Output the (X, Y) coordinate of the center of the cell containing the given text.  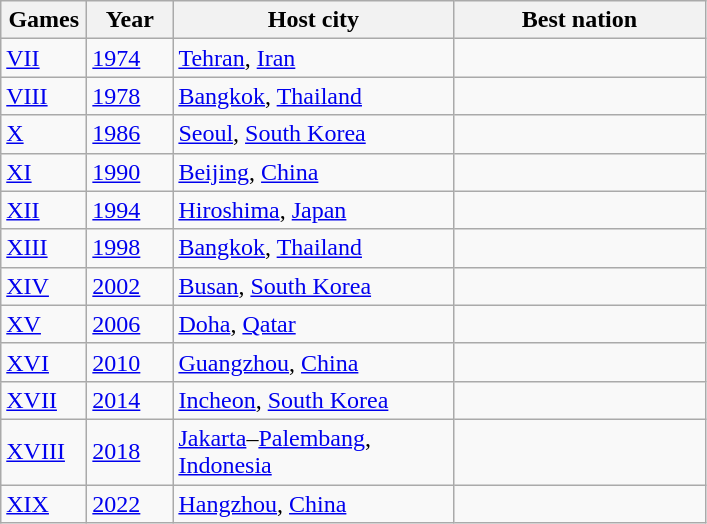
XII (44, 210)
Games (44, 20)
Tehran, Iran (314, 58)
2022 (130, 503)
Doha, Qatar (314, 324)
Hangzhou, China (314, 503)
Year (130, 20)
1998 (130, 248)
1990 (130, 172)
Guangzhou, China (314, 362)
X (44, 134)
2006 (130, 324)
XVII (44, 400)
1974 (130, 58)
Host city (314, 20)
1978 (130, 96)
1994 (130, 210)
Hiroshima, Japan (314, 210)
XVIII (44, 452)
Best nation (580, 20)
2018 (130, 452)
Seoul, South Korea (314, 134)
2014 (130, 400)
XIV (44, 286)
XV (44, 324)
XIX (44, 503)
VII (44, 58)
Beijing, China (314, 172)
XI (44, 172)
2010 (130, 362)
XVI (44, 362)
XIII (44, 248)
2002 (130, 286)
Jakarta–Palembang, Indonesia (314, 452)
Busan, South Korea (314, 286)
1986 (130, 134)
Incheon, South Korea (314, 400)
VIII (44, 96)
